Scan for the cell matching the given text and deliver its [x, y] coordinate at center. 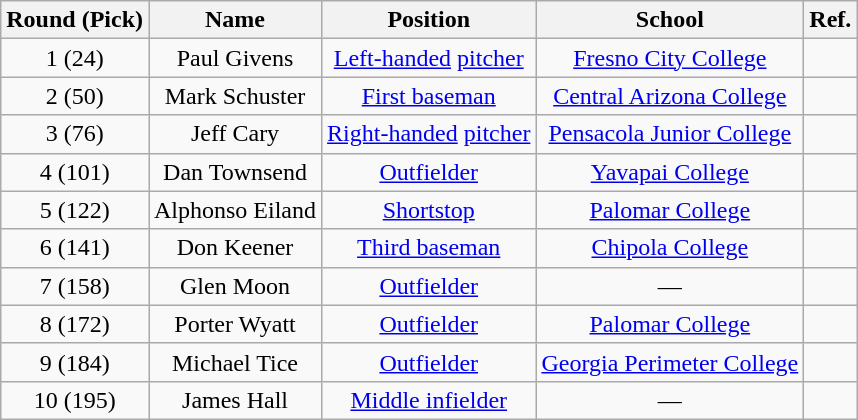
James Hall [234, 400]
Round (Pick) [75, 20]
Right-handed pitcher [429, 134]
Mark Schuster [234, 96]
Chipola College [670, 248]
6 (141) [75, 248]
Shortstop [429, 210]
10 (195) [75, 400]
First baseman [429, 96]
5 (122) [75, 210]
Name [234, 20]
9 (184) [75, 362]
2 (50) [75, 96]
Ref. [830, 20]
School [670, 20]
Georgia Perimeter College [670, 362]
Dan Townsend [234, 172]
8 (172) [75, 324]
Porter Wyatt [234, 324]
Left-handed pitcher [429, 58]
4 (101) [75, 172]
3 (76) [75, 134]
Middle infielder [429, 400]
7 (158) [75, 286]
Fresno City College [670, 58]
Pensacola Junior College [670, 134]
Third baseman [429, 248]
1 (24) [75, 58]
Jeff Cary [234, 134]
Michael Tice [234, 362]
Alphonso Eiland [234, 210]
Don Keener [234, 248]
Paul Givens [234, 58]
Central Arizona College [670, 96]
Glen Moon [234, 286]
Position [429, 20]
Yavapai College [670, 172]
